Locate the cell with the specified text and output its (x, y) center coordinate. 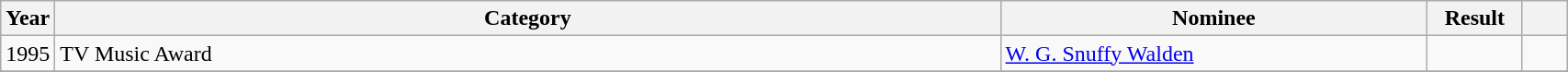
Category (527, 18)
Nominee (1214, 18)
TV Music Award (527, 54)
W. G. Snuffy Walden (1214, 54)
Result (1475, 18)
Year (28, 18)
1995 (28, 54)
